Find where the given text appears and provide that cell's center as [x, y] coordinate. 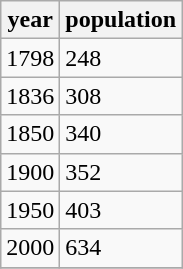
year [30, 20]
1900 [30, 172]
308 [121, 96]
2000 [30, 248]
1850 [30, 134]
340 [121, 134]
352 [121, 172]
248 [121, 58]
634 [121, 248]
1950 [30, 210]
1798 [30, 58]
1836 [30, 96]
403 [121, 210]
population [121, 20]
